Extract the (x, y) coordinate from the center of the cell holding the provided text.  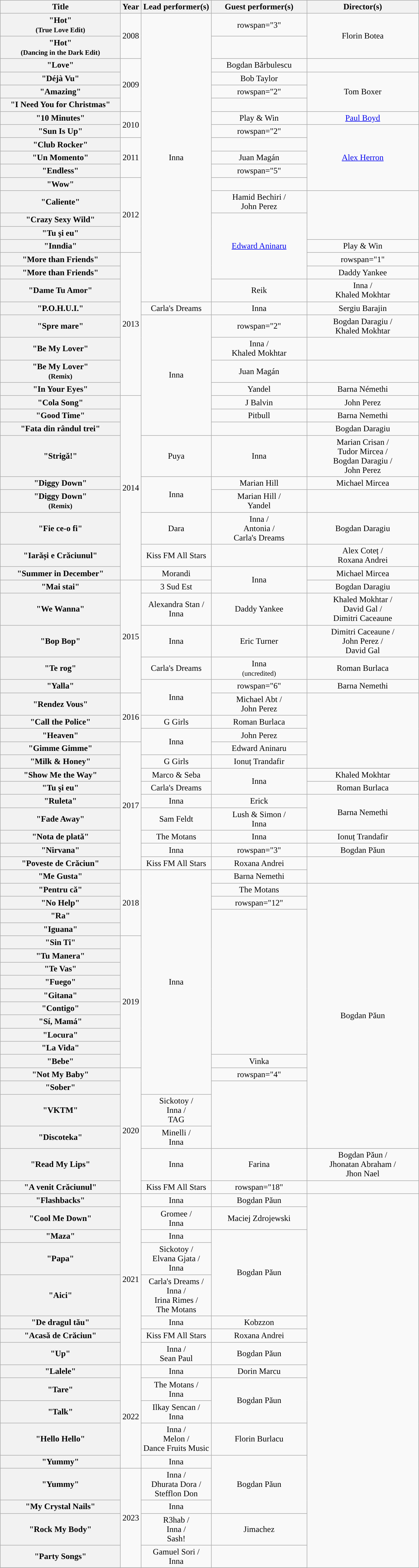
Marian Hill (259, 483)
"De dragul tău" (60, 1323)
"Iguana" (60, 929)
Marco & Seba (176, 775)
Inna /Sean Paul (176, 1353)
"Te rog" (60, 668)
"Rock My Body" (60, 1529)
rowspan="12" (259, 903)
"Call the Police" (60, 722)
"Tu Manera" (60, 955)
"Discoteka" (60, 1137)
Yandel (259, 389)
Dimitri Caceaune /John Perez /David Gal (363, 641)
"My Crystal Nails" (60, 1507)
"Milk & Honey" (60, 761)
"Papa" (60, 1258)
"10 Minutes" (60, 118)
"Up" (60, 1353)
Dara (176, 528)
"Sin Ti" (60, 942)
Alex Herron (363, 157)
"Ruleta" (60, 801)
Michael Abt /John Perez (259, 704)
Marian Crisan /Tudor Mircea /Bogdan Daragiu /John Perez (363, 456)
Erick (259, 801)
"P.O.H.U.I." (60, 308)
J Balvin (259, 402)
2011 (131, 157)
"Party Songs" (60, 1557)
Sam Feldt (176, 819)
"Yalla" (60, 686)
"Sun Is Up" (60, 131)
Pitbull (259, 415)
"Iarăși e Crăciunul" (60, 555)
"Be My Lover"(Remix) (60, 371)
Florin Burlacu (259, 1439)
3 Sud Est (176, 587)
Carla's Dreams / Inna / Irina Rimes / The Motans (176, 1295)
"Gimme Gimme" (60, 748)
Guest performer(s) (259, 7)
Alex Coteț /Roxana Andrei (363, 555)
Farina (259, 1164)
"La Vida" (60, 1048)
"Sí, Mamá" (60, 1022)
Florin Botea (363, 36)
Morandi (176, 573)
"Tare" (60, 1389)
2016 (131, 717)
Hamid Bechiri /John Perez (259, 202)
2015 (131, 636)
rowspan="18" (259, 1187)
"Rendez Vous" (60, 704)
"Diggy Down"(Remix) (60, 501)
"Inndia" (60, 246)
"Fata din rândul trei" (60, 428)
"Fuego" (60, 982)
"We Wanna" (60, 609)
2020 (131, 1131)
Sickotoy /Inna /TAG (176, 1110)
"Hot"(True Love Edit) (60, 25)
Bob Taylor (259, 78)
rowspan="1" (363, 259)
Lead performer(s) (176, 7)
Puya (176, 456)
Reik (259, 291)
"Ra" (60, 916)
"Nirvana" (60, 850)
"Read My Lips" (60, 1164)
Tom Boxer (363, 92)
Barna Némethi (363, 389)
Inna(uncredited) (259, 668)
"Lalele" (60, 1371)
Title (60, 7)
R3hab / Inna / Sash! (176, 1529)
2022 (131, 1417)
2018 (131, 903)
"Bebe" (60, 1061)
Year (131, 7)
"Pentru că" (60, 890)
Khaled Mokhtar /David Gal /Dimitri Caceaune (363, 609)
"Strigă!" (60, 456)
Vinka (259, 1061)
"Amazing" (60, 92)
2009 (131, 85)
"Locura" (60, 1035)
"Wow" (60, 184)
"Maza" (60, 1236)
"Poveste de Crăciun" (60, 863)
Alexandra Stan /Inna (176, 609)
2014 (131, 488)
"Crazy Sexy Wild" (60, 220)
"Hot"(Dancing in the Dark Edit) (60, 47)
"Endless" (60, 171)
"Hello Hello" (60, 1439)
Dorin Marcu (259, 1371)
Marian Hill /Yandel (259, 501)
"Un Momento" (60, 157)
Bogdan Păun /Jhonatan Abraham /Jhon Nael (363, 1164)
"Good Time" (60, 415)
"In Your Eyes" (60, 389)
Lush & Simon /Inna (259, 819)
"Flashbacks" (60, 1200)
"Summer in December" (60, 573)
"Mai stai" (60, 587)
"Acasă de Crăciun" (60, 1336)
"Fie ce-o fi" (60, 528)
"Love" (60, 65)
Inna / Dhurata Dora / Stefflon Don (176, 1484)
2017 (131, 806)
Paul Boyd (363, 118)
Gromee /Inna (176, 1218)
"Cool Me Down" (60, 1218)
"Fade Away" (60, 819)
Director(s) (363, 7)
"Sober" (60, 1088)
2023 (131, 1518)
The Motans /Inna (176, 1389)
"Dame Tu Amor" (60, 291)
2013 (131, 324)
"Club Rocker" (60, 144)
2010 (131, 124)
"Talk" (60, 1412)
Ilkay Sencan /Inna (176, 1412)
Inna / Melon / Dance Fruits Music (176, 1439)
"Not My Baby" (60, 1074)
"Spre mare" (60, 326)
Bogdan Bărbulescu (259, 65)
"Diggy Down" (60, 483)
Maciej Zdrojewski (259, 1218)
"Caliente" (60, 202)
"Bop Bop" (60, 641)
"Gitana" (60, 995)
Eric Turner (259, 641)
Bogdan Daragiu /Khaled Mokhtar (363, 326)
"Cola Song" (60, 402)
"Te Vas" (60, 969)
"Be My Lover" (60, 349)
"Contigo" (60, 1008)
2012 (131, 215)
"Déjà Vu" (60, 78)
Khaled Mokhtar (363, 775)
"Heaven" (60, 735)
2021 (131, 1279)
Gamuel Sori /Inna (176, 1557)
Sergiu Barajin (363, 308)
"A venit Crăciunul" (60, 1187)
Inna /Antonia / Carla's Dreams (259, 528)
Kobzzon (259, 1323)
"Show Me the Way" (60, 775)
rowspan="6" (259, 686)
2019 (131, 1002)
Minelli /Inna (176, 1137)
Sickotoy / Elvana Gjata / Inna (176, 1258)
"Aici" (60, 1295)
"VKTM" (60, 1110)
2008 (131, 36)
"I Need You for Christmas" (60, 105)
"Me Gusta" (60, 876)
"Nota de plată" (60, 837)
Jimachez (259, 1529)
rowspan="5" (259, 171)
"No Help" (60, 903)
rowspan="4" (259, 1074)
